Identify which cell holds the provided text, then report its [X, Y] central coordinate. 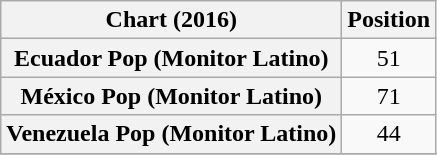
México Pop (Monitor Latino) [172, 96]
Chart (2016) [172, 20]
51 [389, 58]
Venezuela Pop (Monitor Latino) [172, 134]
44 [389, 134]
Position [389, 20]
Ecuador Pop (Monitor Latino) [172, 58]
71 [389, 96]
